Determine the (X, Y) coordinate at the center of the cell enclosing the given text.  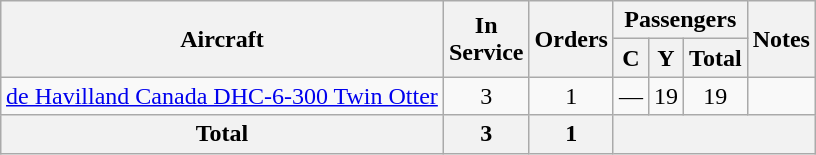
Passengers (680, 20)
— (630, 96)
C (630, 58)
In Service (486, 39)
Orders (571, 39)
Aircraft (222, 39)
Y (666, 58)
de Havilland Canada DHC-6-300 Twin Otter (222, 96)
Notes (781, 39)
